From the cell containing the given text, extract its center point as (X, Y) coordinate. 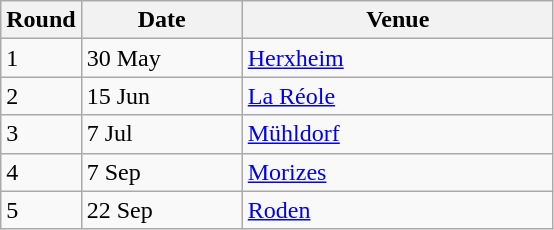
7 Sep (162, 172)
Venue (398, 20)
Date (162, 20)
30 May (162, 58)
Mühldorf (398, 134)
2 (41, 96)
15 Jun (162, 96)
Roden (398, 210)
Morizes (398, 172)
La Réole (398, 96)
Round (41, 20)
Herxheim (398, 58)
5 (41, 210)
4 (41, 172)
22 Sep (162, 210)
1 (41, 58)
3 (41, 134)
7 Jul (162, 134)
